Return (X, Y) of the center of cell containing provided text 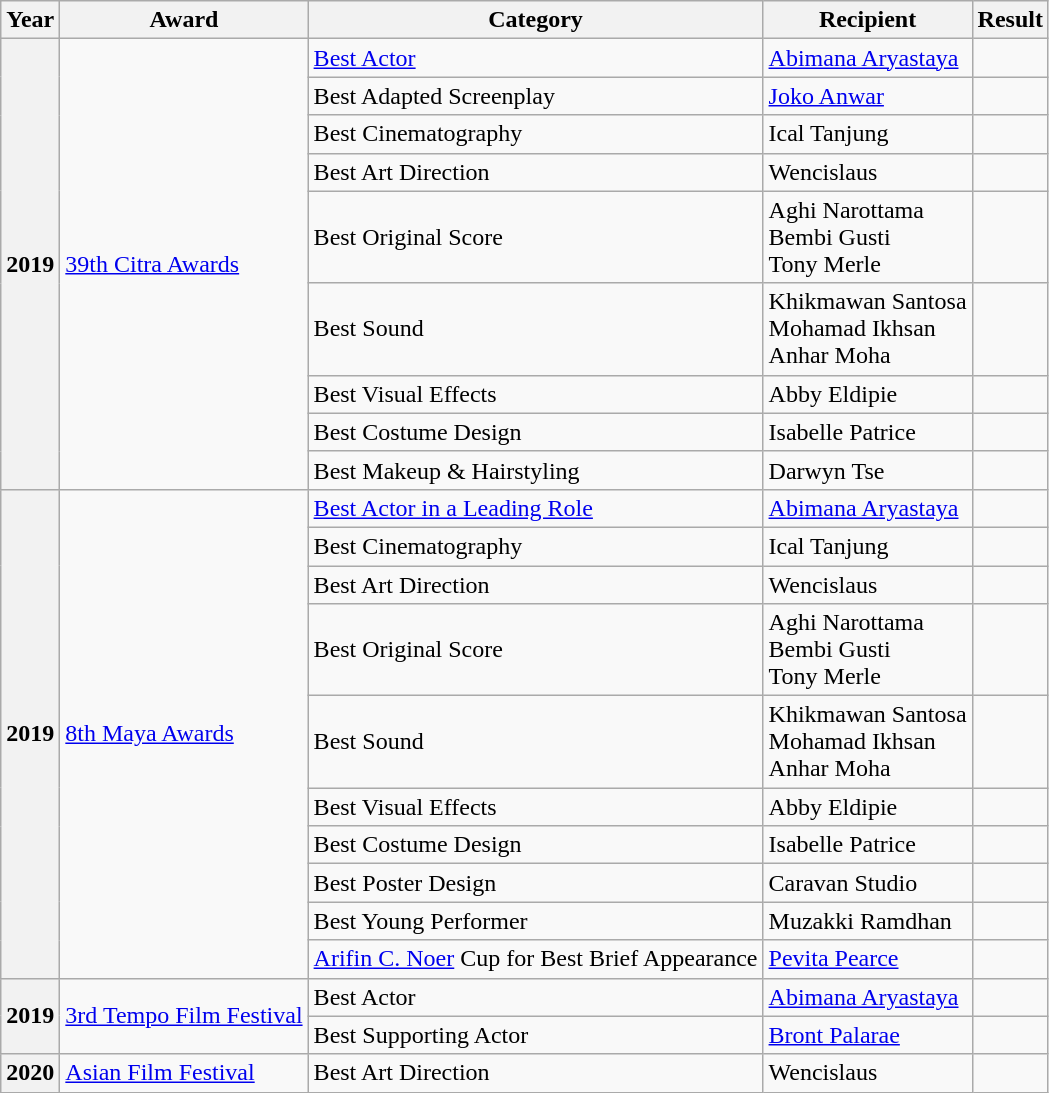
Caravan Studio (868, 883)
2020 (30, 1073)
Recipient (868, 20)
8th Maya Awards (184, 734)
Best Supporting Actor (536, 1035)
Joko Anwar (868, 96)
3rd Tempo Film Festival (184, 1016)
Pevita Pearce (868, 959)
Result (1010, 20)
Best Makeup & Hairstyling (536, 470)
Best Young Performer (536, 921)
Muzakki Ramdhan (868, 921)
Bront Palarae (868, 1035)
Best Poster Design (536, 883)
Category (536, 20)
Asian Film Festival (184, 1073)
Award (184, 20)
Best Adapted Screenplay (536, 96)
39th Citra Awards (184, 264)
Darwyn Tse (868, 470)
Arifin C. Noer Cup for Best Brief Appearance (536, 959)
Year (30, 20)
Best Actor in a Leading Role (536, 508)
